Extract the [X, Y] coordinate from the center of the cell holding the provided text.  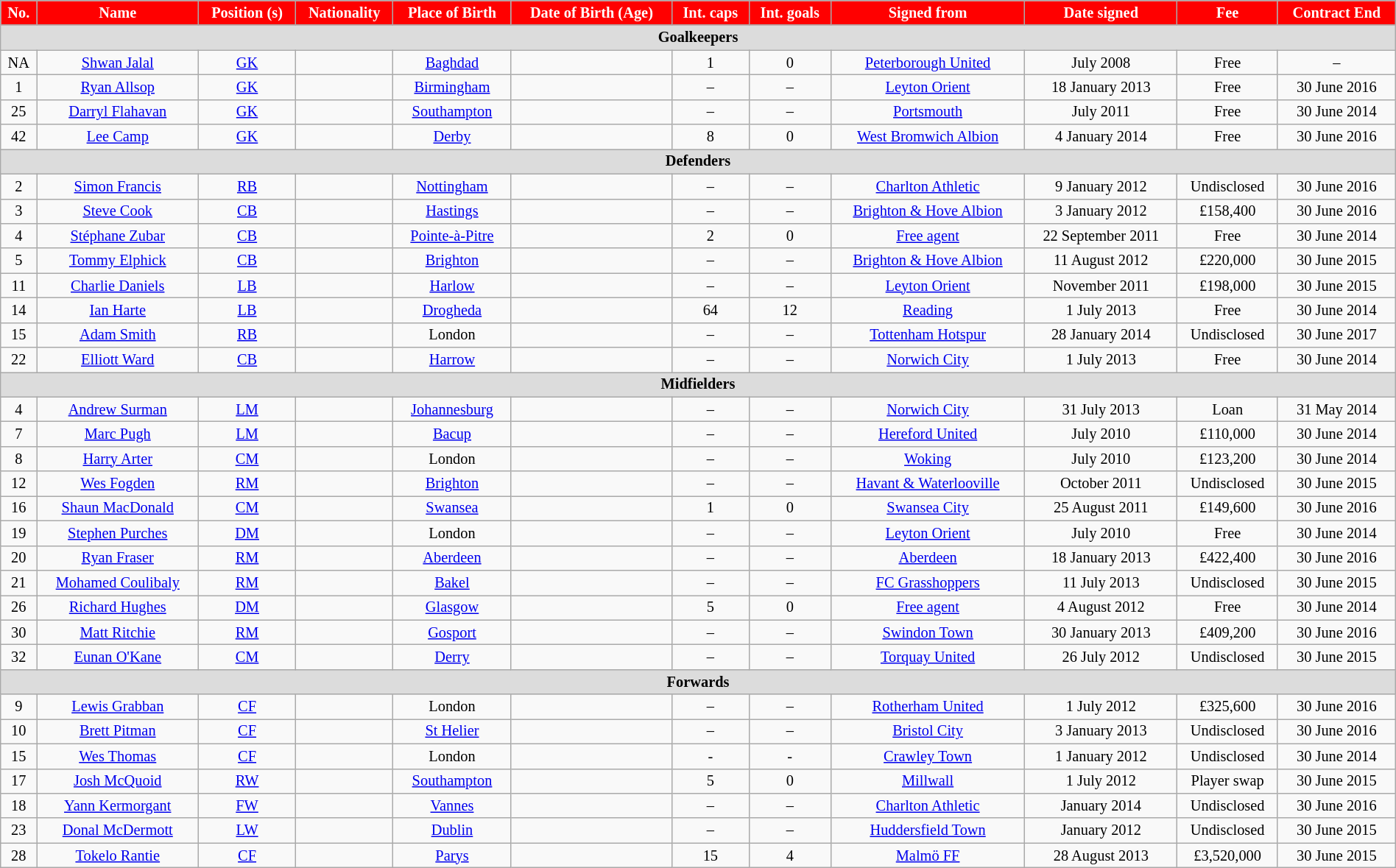
£422,400 [1228, 558]
Johannesburg [452, 409]
Tokelo Rantie [118, 855]
Midfielders [698, 384]
Int. goals [789, 13]
28 [19, 855]
Ryan Fraser [118, 558]
£220,000 [1228, 261]
9 [19, 707]
St Helier [452, 731]
£409,200 [1228, 632]
Andrew Surman [118, 409]
Forwards [698, 682]
Josh McQuoid [118, 781]
Bacup [452, 434]
Signed from [928, 13]
£110,000 [1228, 434]
Portsmouth [928, 112]
28 August 2013 [1101, 855]
Adam Smith [118, 335]
9 January 2012 [1101, 186]
30 June 2017 [1336, 335]
£325,600 [1228, 707]
Woking [928, 459]
July 2008 [1101, 63]
30 [19, 632]
Harlow [452, 286]
Defenders [698, 161]
Shwan Jalal [118, 63]
Darryl Flahavan [118, 112]
£149,600 [1228, 508]
18 [19, 805]
NA [19, 63]
Derby [452, 137]
Brett Pitman [118, 731]
Swindon Town [928, 632]
3 January 2012 [1101, 211]
Position (s) [247, 13]
Nationality [344, 13]
Harrow [452, 360]
17 [19, 781]
26 July 2012 [1101, 657]
Elliott Ward [118, 360]
Nottingham [452, 186]
Matt Ritchie [118, 632]
Charlie Daniels [118, 286]
Place of Birth [452, 13]
31 July 2013 [1101, 409]
Dublin [452, 830]
Int. caps [711, 13]
23 [19, 830]
Player swap [1228, 781]
Bakel [452, 582]
3 January 2013 [1101, 731]
Stéphane Zubar [118, 236]
Date of Birth (Age) [591, 13]
No. [19, 13]
RW [247, 781]
Havant & Waterlooville [928, 484]
Date signed [1101, 13]
Wes Thomas [118, 756]
25 [19, 112]
Vannes [452, 805]
Lewis Grabban [118, 707]
Hastings [452, 211]
Bristol City [928, 731]
Harry Arter [118, 459]
Gosport [452, 632]
4 January 2014 [1101, 137]
FC Grasshoppers [928, 582]
£158,400 [1228, 211]
10 [19, 731]
Loan [1228, 409]
64 [711, 310]
£123,200 [1228, 459]
Malmö FF [928, 855]
Millwall [928, 781]
22 [19, 360]
Hereford United [928, 434]
July 2011 [1101, 112]
16 [19, 508]
21 [19, 582]
Crawley Town [928, 756]
Marc Pugh [118, 434]
26 [19, 607]
19 [19, 533]
West Bromwich Albion [928, 137]
£3,520,000 [1228, 855]
Derry [452, 657]
Birmingham [452, 87]
Mohamed Coulibaly [118, 582]
3 [19, 211]
FW [247, 805]
Pointe-à-Pitre [452, 236]
20 [19, 558]
Drogheda [452, 310]
11 August 2012 [1101, 261]
4 August 2012 [1101, 607]
Glasgow [452, 607]
30 January 2013 [1101, 632]
Tommy Elphick [118, 261]
11 [19, 286]
Richard Hughes [118, 607]
31 May 2014 [1336, 409]
Goalkeepers [698, 38]
Swansea City [928, 508]
Baghdad [452, 63]
Yann Kermorgant [118, 805]
Swansea [452, 508]
25 August 2011 [1101, 508]
£198,000 [1228, 286]
22 September 2011 [1101, 236]
Peterborough United [928, 63]
LW [247, 830]
Stephen Purches [118, 533]
14 [19, 310]
October 2011 [1101, 484]
Parys [452, 855]
January 2012 [1101, 830]
Steve Cook [118, 211]
Eunan O'Kane [118, 657]
Rotherham United [928, 707]
Contract End [1336, 13]
7 [19, 434]
Ryan Allsop [118, 87]
November 2011 [1101, 286]
Huddersfield Town [928, 830]
32 [19, 657]
Name [118, 13]
11 July 2013 [1101, 582]
Torquay United [928, 657]
Wes Fogden [118, 484]
Reading [928, 310]
Tottenham Hotspur [928, 335]
Lee Camp [118, 137]
28 January 2014 [1101, 335]
1 January 2012 [1101, 756]
Simon Francis [118, 186]
Shaun MacDonald [118, 508]
Ian Harte [118, 310]
Donal McDermott [118, 830]
42 [19, 137]
January 2014 [1101, 805]
Fee [1228, 13]
